Capture the cell that displays the provided text and extract its (x, y) central coordinate. 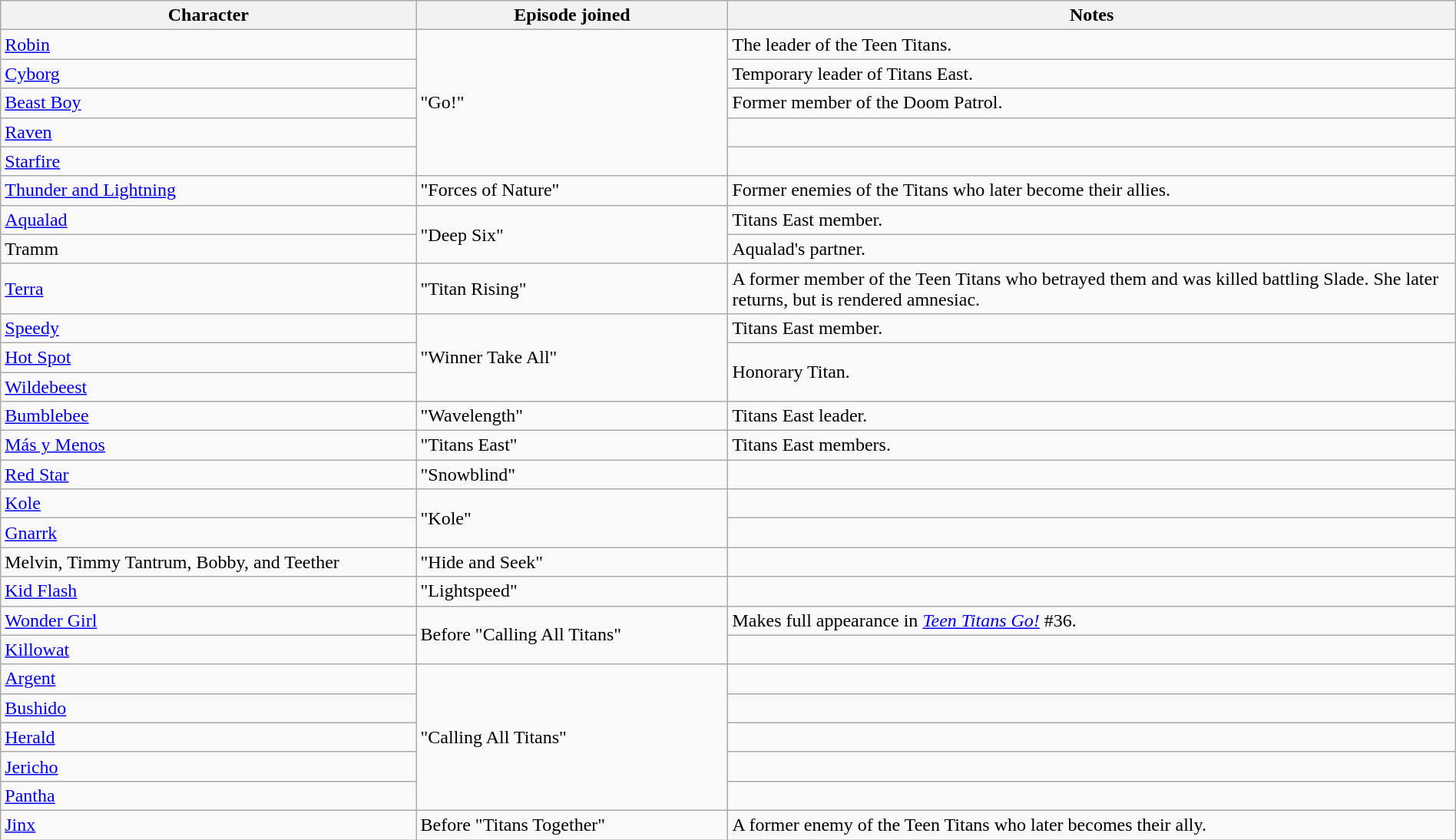
Starfire (209, 161)
"Winner Take All" (572, 357)
Jinx (209, 825)
Kole (209, 504)
Hot Spot (209, 357)
Titans East leader. (1092, 416)
Thunder and Lightning (209, 190)
Titans East members. (1092, 445)
Gnarrk (209, 533)
Speedy (209, 328)
Aqualad (209, 220)
Wonder Girl (209, 620)
Bumblebee (209, 416)
Jericho (209, 766)
The leader of the Teen Titans. (1092, 45)
"Lightspeed" (572, 591)
Honorary Titan. (1092, 372)
"Wavelength" (572, 416)
Red Star (209, 475)
Herald (209, 737)
"Titans East" (572, 445)
Makes full appearance in Teen Titans Go! #36. (1092, 620)
"Kole" (572, 518)
Character (209, 15)
Cyborg (209, 74)
Terra (209, 289)
Before "Titans Together" (572, 825)
Notes (1092, 15)
Argent (209, 679)
Former enemies of the Titans who later become their allies. (1092, 190)
A former enemy of the Teen Titans who later becomes their ally. (1092, 825)
"Hide and Seek" (572, 562)
Tramm (209, 249)
A former member of the Teen Titans who betrayed them and was killed battling Slade. She later returns, but is rendered amnesiac. (1092, 289)
Killowat (209, 650)
Former member of the Doom Patrol. (1092, 103)
"Titan Rising" (572, 289)
Episode joined (572, 15)
"Go!" (572, 103)
"Calling All Titans" (572, 737)
Robin (209, 45)
Before "Calling All Titans" (572, 635)
Raven (209, 132)
Temporary leader of Titans East. (1092, 74)
Wildebeest (209, 386)
Melvin, Timmy Tantrum, Bobby, and Teether (209, 562)
Aqualad's partner. (1092, 249)
"Forces of Nature" (572, 190)
"Snowblind" (572, 475)
"Deep Six" (572, 234)
Bushido (209, 708)
Pantha (209, 795)
Kid Flash (209, 591)
Beast Boy (209, 103)
Más y Menos (209, 445)
